From the cell containing the given text, extract its center point as (x, y) coordinate. 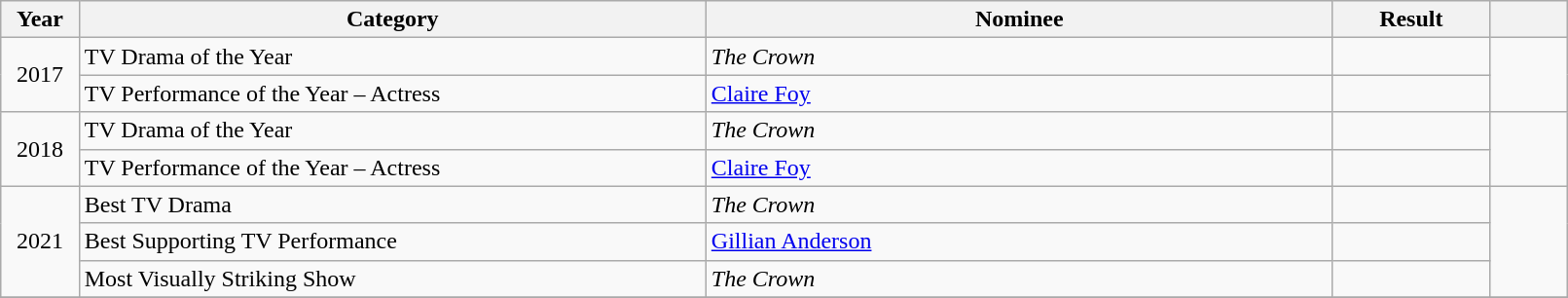
Best Supporting TV Performance (392, 242)
Best TV Drama (392, 205)
Nominee (1019, 19)
Result (1411, 19)
2017 (40, 75)
2018 (40, 149)
Gillian Anderson (1019, 242)
Category (392, 19)
2021 (40, 242)
Most Visually Striking Show (392, 279)
Year (40, 19)
